Scan for the cell matching the given text and deliver its (X, Y) coordinate at center. 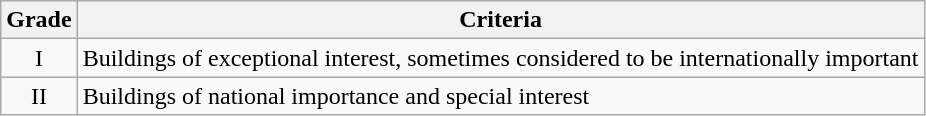
II (39, 96)
Buildings of national importance and special interest (500, 96)
Grade (39, 20)
Buildings of exceptional interest, sometimes considered to be internationally important (500, 58)
Criteria (500, 20)
I (39, 58)
